Capture the cell that displays the provided text and extract its (x, y) central coordinate. 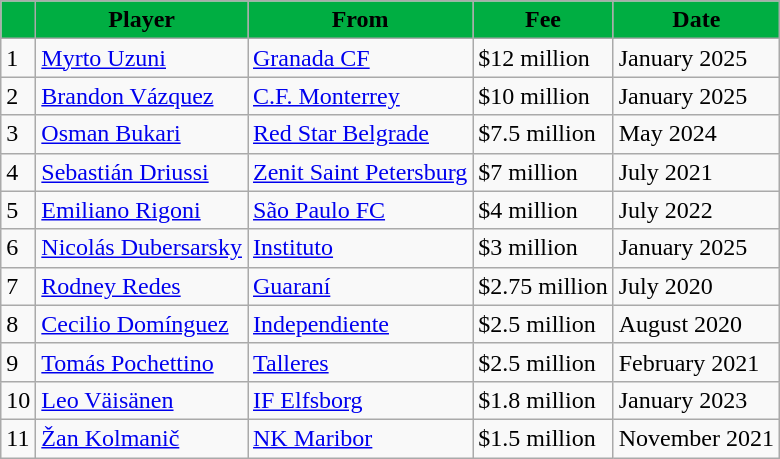
Granada CF (360, 58)
Osman Bukari (142, 134)
Leo Väisänen (142, 400)
Player (142, 20)
July 2020 (696, 286)
Zenit Saint Petersburg (360, 172)
Guaraní (360, 286)
11 (18, 438)
$12 million (543, 58)
Brandon Vázquez (142, 96)
9 (18, 362)
$3 million (543, 248)
Emiliano Rigoni (142, 210)
10 (18, 400)
November 2021 (696, 438)
8 (18, 324)
Talleres (360, 362)
$1.8 million (543, 400)
1 (18, 58)
May 2024 (696, 134)
Fee (543, 20)
Sebastián Driussi (142, 172)
$7.5 million (543, 134)
Žan Kolmanič (142, 438)
Date (696, 20)
São Paulo FC (360, 210)
Rodney Redes (142, 286)
7 (18, 286)
$4 million (543, 210)
2 (18, 96)
$1.5 million (543, 438)
Red Star Belgrade (360, 134)
IF Elfsborg (360, 400)
Instituto (360, 248)
July 2021 (696, 172)
$7 million (543, 172)
Nicolás Dubersarsky (142, 248)
January 2023 (696, 400)
February 2021 (696, 362)
5 (18, 210)
Tomás Pochettino (142, 362)
3 (18, 134)
C.F. Monterrey (360, 96)
From (360, 20)
$2.75 million (543, 286)
NK Maribor (360, 438)
Myrto Uzuni (142, 58)
4 (18, 172)
July 2022 (696, 210)
$10 million (543, 96)
August 2020 (696, 324)
Cecilio Domínguez (142, 324)
Independiente (360, 324)
6 (18, 248)
